Extract the (x, y) coordinate from the center of the cell holding the provided text.  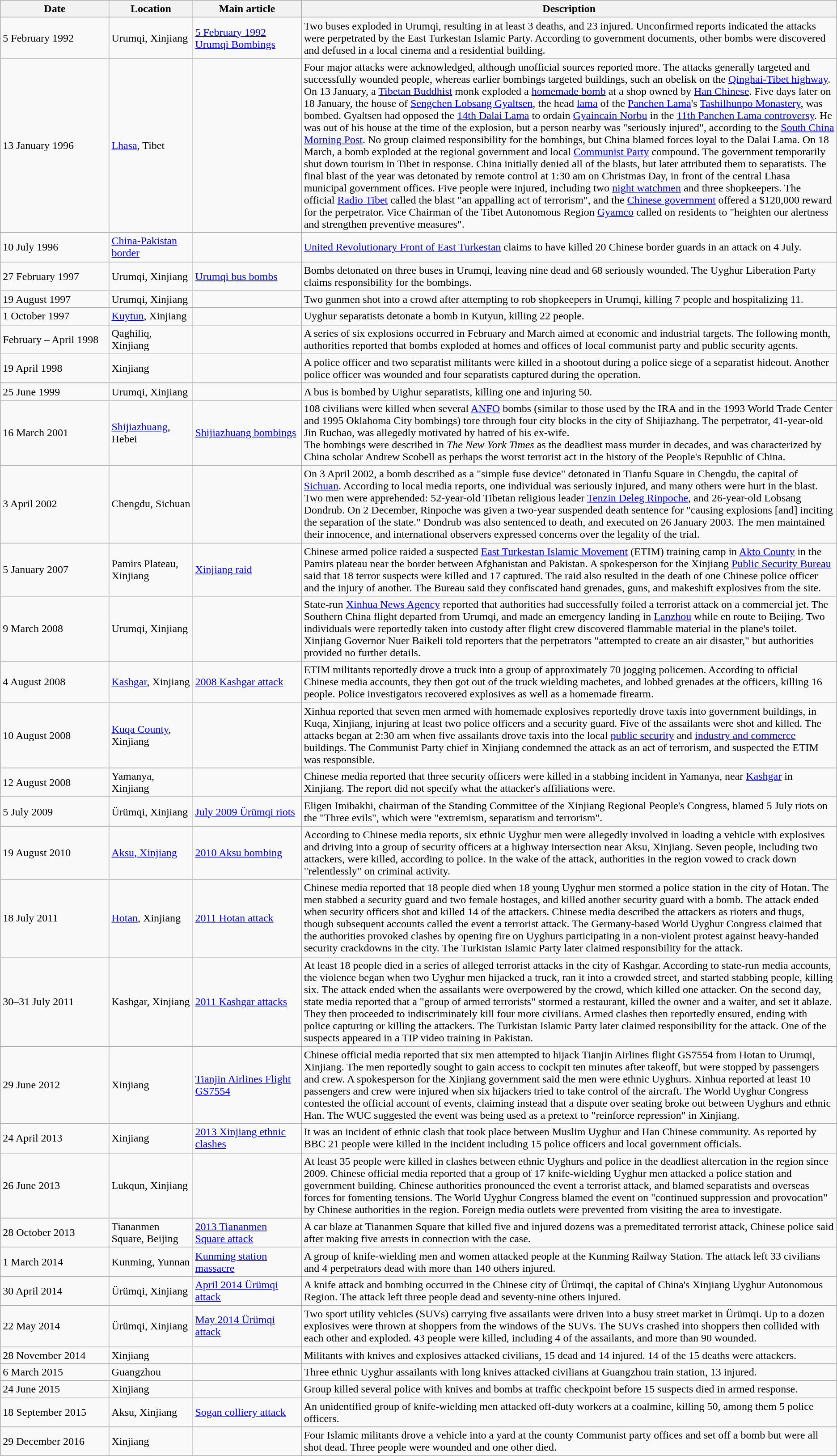
22 May 2014 (55, 1326)
Date (55, 9)
24 April 2013 (55, 1138)
1 March 2014 (55, 1261)
Chengdu, Sichuan (151, 504)
18 July 2011 (55, 918)
Kunming, Yunnan (151, 1261)
May 2014 Ürümqi attack (247, 1326)
4 August 2008 (55, 682)
Uyghur separatists detonate a bomb in Kutyun, killing 22 people. (569, 316)
Guangzhou (151, 1372)
24 June 2015 (55, 1389)
Lhasa, Tibet (151, 146)
16 March 2001 (55, 433)
Group killed several police with knives and bombs at traffic checkpoint before 15 suspects died in armed response. (569, 1389)
30–31 July 2011 (55, 1002)
Qaghiliq, Xinjiang (151, 339)
2013 Tiananmen Square attack (247, 1233)
February – April 1998 (55, 339)
28 November 2014 (55, 1355)
26 June 2013 (55, 1185)
10 July 1996 (55, 247)
Location (151, 9)
July 2009 Ürümqi riots (247, 811)
Tianjin Airlines Flight GS7554 (247, 1085)
27 February 1997 (55, 276)
Kuqa County, Xinjiang (151, 735)
2011 Kashgar attacks (247, 1002)
10 August 2008 (55, 735)
25 June 1999 (55, 391)
3 April 2002 (55, 504)
19 August 2010 (55, 853)
April 2014 Ürümqi attack (247, 1291)
1 October 1997 (55, 316)
Hotan, Xinjiang (151, 918)
29 December 2016 (55, 1441)
Xinjiang raid (247, 570)
Lukqun, Xinjiang (151, 1185)
2013 Xinjiang ethnic clashes (247, 1138)
Urumqi bus bombs (247, 276)
Main article (247, 9)
Shijiazhuang, Hebei (151, 433)
A bus is bombed by Uighur separatists, killing one and injuring 50. (569, 391)
Militants with knives and explosives attacked civilians, 15 dead and 14 injured. 14 of the 15 deaths were attackers. (569, 1355)
Sogan colliery attack (247, 1413)
Description (569, 9)
19 April 1998 (55, 369)
9 March 2008 (55, 629)
2010 Aksu bombing (247, 853)
An unidentified group of knife-wielding men attacked off-duty workers at a coalmine, killing 50, among them 5 police officers. (569, 1413)
13 January 1996 (55, 146)
29 June 2012 (55, 1085)
12 August 2008 (55, 783)
5 February 1992 (55, 38)
5 July 2009 (55, 811)
China-Pakistan border (151, 247)
Kuytun, Xinjiang (151, 316)
Shijiazhuang bombings (247, 433)
United Revolutionary Front of East Turkestan claims to have killed 20 Chinese border guards in an attack on 4 July. (569, 247)
18 September 2015 (55, 1413)
2008 Kashgar attack (247, 682)
5 February 1992 Urumqi Bombings (247, 38)
30 April 2014 (55, 1291)
19 August 1997 (55, 299)
Tiananmen Square, Beijing (151, 1233)
5 January 2007 (55, 570)
Pamirs Plateau, Xinjiang (151, 570)
Yamanya, Xinjiang (151, 783)
Kunming station massacre (247, 1261)
2011 Hotan attack (247, 918)
28 October 2013 (55, 1233)
Two gunmen shot into a crowd after attempting to rob shopkeepers in Urumqi, killing 7 people and hospitalizing 11. (569, 299)
6 March 2015 (55, 1372)
Three ethnic Uyghur assailants with long knives attacked civilians at Guangzhou train station, 13 injured. (569, 1372)
